Detect which cell encompasses the target text, then output its [x, y] center coordinate. 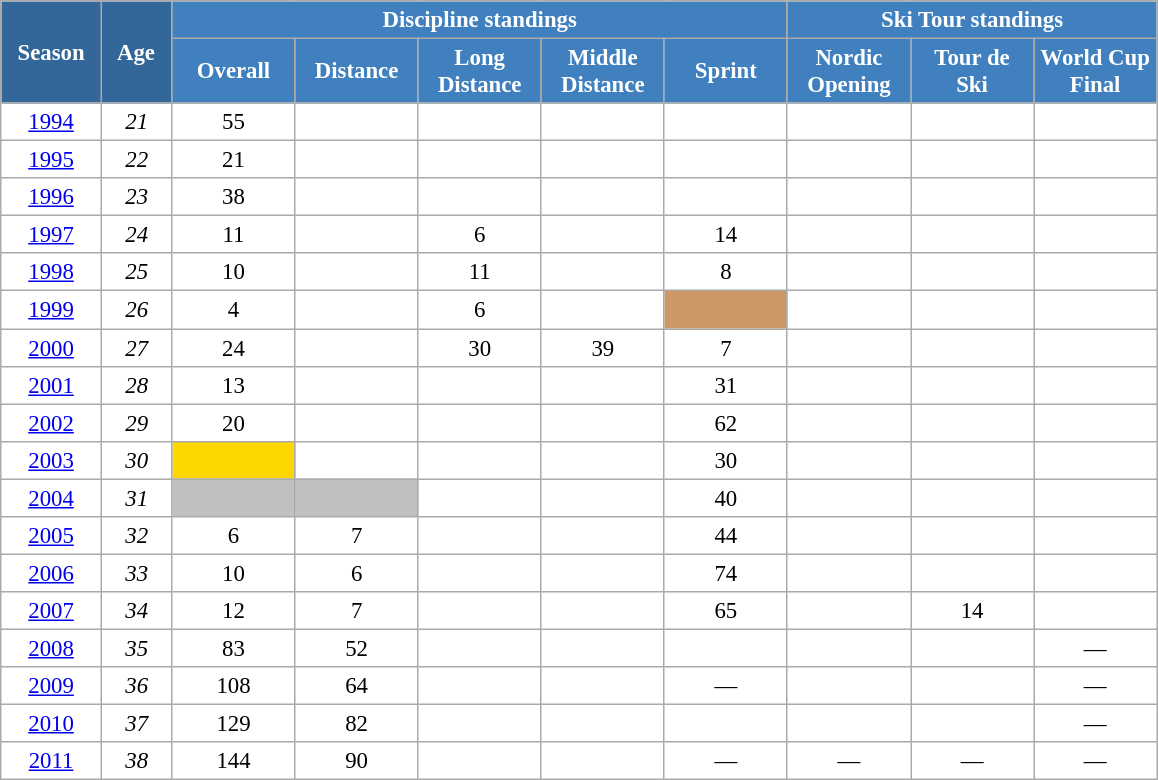
29 [136, 423]
40 [726, 498]
33 [136, 573]
Tour deSki [972, 72]
62 [726, 423]
2005 [52, 536]
39 [602, 348]
37 [136, 724]
2010 [52, 724]
Overall [234, 72]
22 [136, 160]
4 [234, 310]
129 [234, 724]
32 [136, 536]
52 [356, 648]
2001 [52, 385]
2002 [52, 423]
74 [726, 573]
1998 [52, 273]
Middle Distance [602, 72]
83 [234, 648]
65 [726, 611]
Distance [356, 72]
Season [52, 52]
2007 [52, 611]
36 [136, 686]
1997 [52, 235]
World CupFinal [1096, 72]
2008 [52, 648]
82 [356, 724]
28 [136, 385]
26 [136, 310]
25 [136, 273]
13 [234, 385]
8 [726, 273]
23 [136, 197]
2009 [52, 686]
44 [726, 536]
2003 [52, 460]
1999 [52, 310]
35 [136, 648]
Age [136, 52]
1996 [52, 197]
108 [234, 686]
90 [356, 761]
2011 [52, 761]
2006 [52, 573]
55 [234, 122]
1995 [52, 160]
1994 [52, 122]
64 [356, 686]
34 [136, 611]
2004 [52, 498]
Sprint [726, 72]
Ski Tour standings [972, 20]
12 [234, 611]
Discipline standings [480, 20]
27 [136, 348]
144 [234, 761]
2000 [52, 348]
20 [234, 423]
NordicOpening [848, 72]
Long Distance [480, 72]
